Find where the given text appears and provide that cell's center as [X, Y] coordinate. 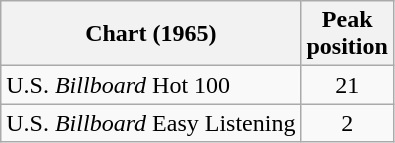
2 [347, 123]
21 [347, 85]
Chart (1965) [151, 34]
U.S. Billboard Easy Listening [151, 123]
U.S. Billboard Hot 100 [151, 85]
Peakposition [347, 34]
